Provide the [X, Y] coordinate of the cell's center where the given text is located.  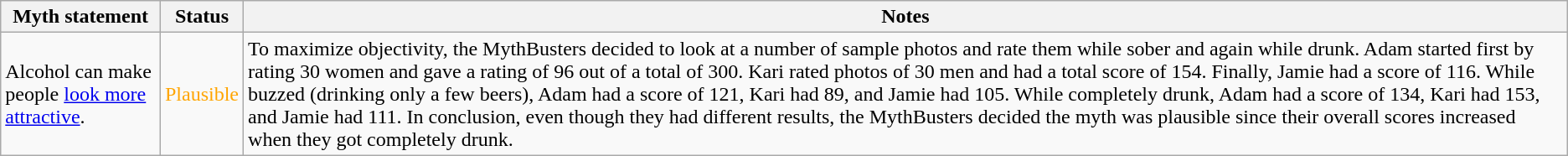
Alcohol can make people look more attractive. [80, 94]
Myth statement [80, 17]
Plausible [201, 94]
Status [201, 17]
Notes [906, 17]
